Return (X, Y) of the center of cell containing provided text 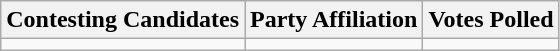
Party Affiliation (334, 20)
Contesting Candidates (123, 20)
Votes Polled (491, 20)
